Search for the cell housing the specified text and yield its [X, Y] center coordinate. 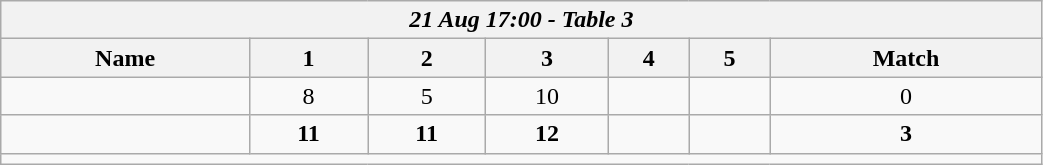
1 [308, 58]
4 [648, 58]
8 [308, 96]
Match [906, 58]
12 [548, 134]
21 Aug 17:00 - Table 3 [522, 20]
10 [548, 96]
0 [906, 96]
Name [126, 58]
2 [427, 58]
